From the cell containing the given text, extract its center point as [x, y] coordinate. 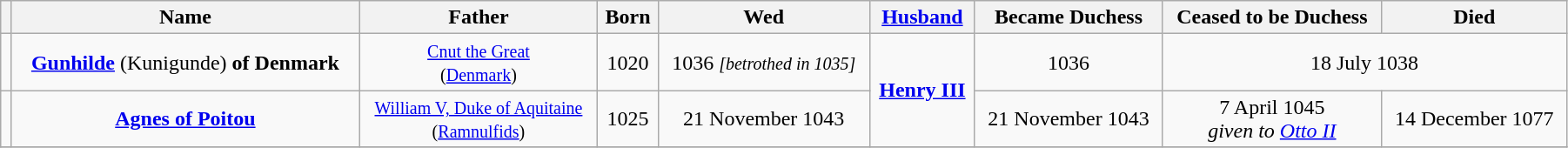
14 December 1077 [1474, 118]
Became Duchess [1069, 17]
Gunhilde (Kunigunde) of Denmark [185, 63]
1020 [628, 63]
Henry III [922, 91]
Father [479, 17]
1036 [betrothed in 1035] [764, 63]
1036 [1069, 63]
William V, Duke of Aquitaine(Ramnulfids) [479, 118]
Died [1474, 17]
Agnes of Poitou [185, 118]
Cnut the Great(Denmark) [479, 63]
18 July 1038 [1364, 63]
7 April 1045given to Otto II [1272, 118]
1025 [628, 118]
Ceased to be Duchess [1272, 17]
Name [185, 17]
Wed [764, 17]
Husband [922, 17]
Born [628, 17]
